Detect which cell encompasses the target text, then output its [X, Y] center coordinate. 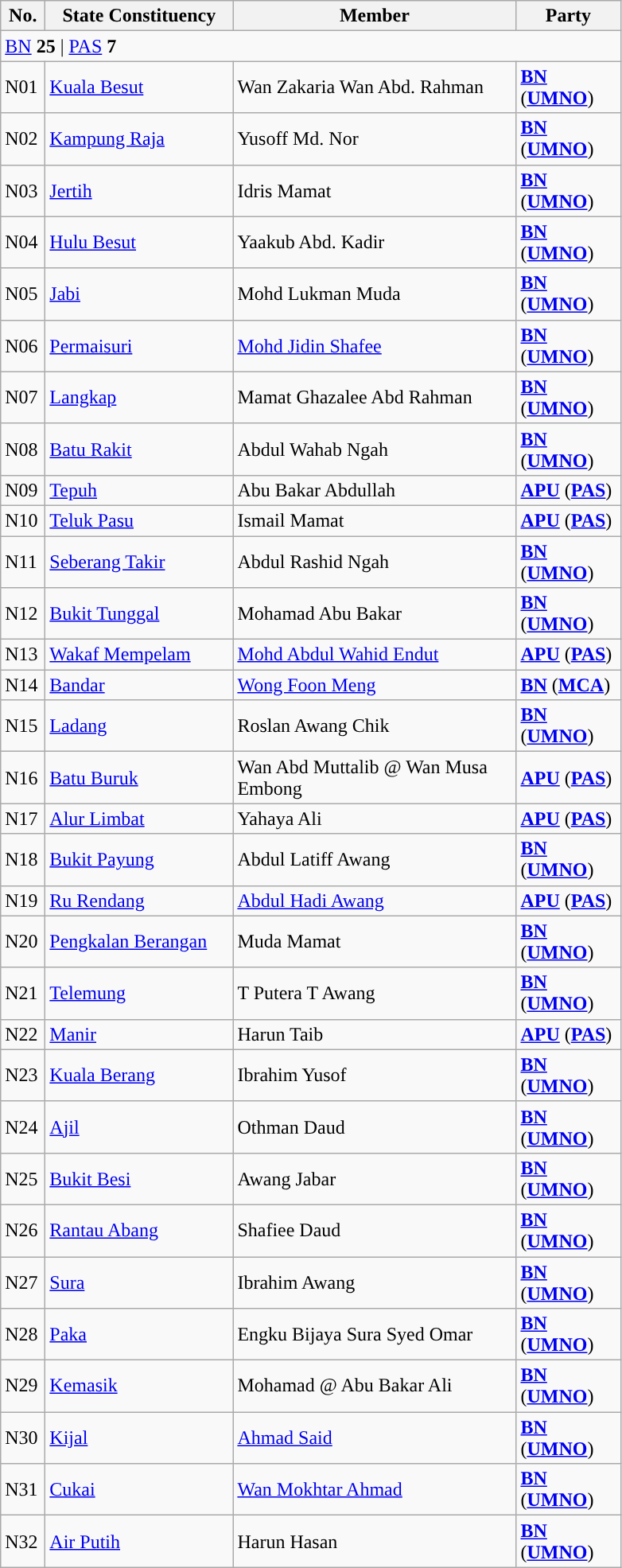
N24 [23, 1126]
N22 [23, 1034]
N13 [23, 655]
Abdul Hadi Awang [375, 901]
State Constituency [139, 16]
N30 [23, 1438]
Kemasik [139, 1386]
Abdul Rashid Ngah [375, 562]
N26 [23, 1230]
N23 [23, 1076]
Bukit Payung [139, 859]
Yusoff Md. Nor [375, 138]
Ajil [139, 1126]
Mohd Jidin Shafee [375, 345]
N08 [23, 449]
Alur Limbat [139, 819]
Abdul Latiff Awang [375, 859]
Batu Rakit [139, 449]
Engku Bijaya Sura Syed Omar [375, 1335]
N15 [23, 726]
Jertih [139, 191]
N21 [23, 993]
No. [23, 16]
N29 [23, 1386]
Abu Bakar Abdullah [375, 490]
N07 [23, 398]
Awang Jabar [375, 1179]
Mamat Ghazalee Abd Rahman [375, 398]
Mohamad Abu Bakar [375, 614]
N20 [23, 942]
N12 [23, 614]
Mohd Abdul Wahid Endut [375, 655]
Seberang Takir [139, 562]
BN (MCA) [568, 685]
Telemung [139, 993]
T Putera T Awang [375, 993]
Roslan Awang Chik [375, 726]
N16 [23, 778]
Kampung Raja [139, 138]
Harun Taib [375, 1034]
Ru Rendang [139, 901]
N25 [23, 1179]
Mohd Lukman Muda [375, 294]
Harun Hasan [375, 1542]
N19 [23, 901]
Kuala Berang [139, 1076]
Abdul Wahab Ngah [375, 449]
Kuala Besut [139, 88]
Wan Zakaria Wan Abd. Rahman [375, 88]
N11 [23, 562]
N27 [23, 1282]
Langkap [139, 398]
Batu Buruk [139, 778]
N02 [23, 138]
Cukai [139, 1489]
Wakaf Mempelam [139, 655]
Teluk Pasu [139, 520]
N09 [23, 490]
Permaisuri [139, 345]
N28 [23, 1335]
Jabi [139, 294]
N17 [23, 819]
Bukit Besi [139, 1179]
Member [375, 16]
Ahmad Said [375, 1438]
N10 [23, 520]
N04 [23, 242]
BN 25 | PAS 7 [310, 46]
Air Putih [139, 1542]
N31 [23, 1489]
Othman Daud [375, 1126]
Yaakub Abd. Kadir [375, 242]
Mohamad @ Abu Bakar Ali [375, 1386]
Tepuh [139, 490]
Wan Abd Muttalib @ Wan Musa Embong [375, 778]
Kijal [139, 1438]
Bandar [139, 685]
Manir [139, 1034]
Pengkalan Berangan [139, 942]
Bukit Tunggal [139, 614]
Hulu Besut [139, 242]
N18 [23, 859]
Ladang [139, 726]
Muda Mamat [375, 942]
Rantau Abang [139, 1230]
Ibrahim Yusof [375, 1076]
Yahaya Ali [375, 819]
N05 [23, 294]
Wong Foon Meng [375, 685]
Wan Mokhtar Ahmad [375, 1489]
N01 [23, 88]
Paka [139, 1335]
N03 [23, 191]
Shafiee Daud [375, 1230]
Sura [139, 1282]
Idris Mamat [375, 191]
Ismail Mamat [375, 520]
Ibrahim Awang [375, 1282]
N06 [23, 345]
N32 [23, 1542]
Party [568, 16]
N14 [23, 685]
